Identify which cell holds the provided text, then report its (x, y) central coordinate. 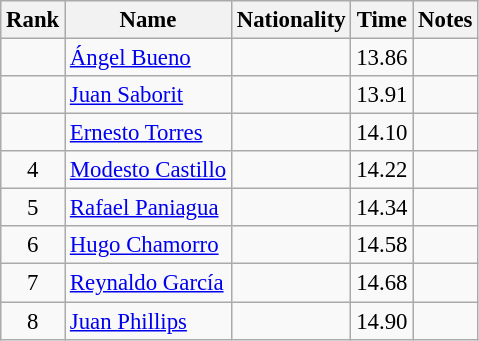
Hugo Chamorro (148, 245)
13.91 (382, 95)
Ernesto Torres (148, 133)
Notes (446, 20)
4 (33, 170)
14.68 (382, 283)
14.34 (382, 208)
Rank (33, 20)
7 (33, 283)
14.58 (382, 245)
8 (33, 321)
14.10 (382, 133)
Rafael Paniagua (148, 208)
Time (382, 20)
6 (33, 245)
Juan Phillips (148, 321)
14.90 (382, 321)
14.22 (382, 170)
Ángel Bueno (148, 58)
13.86 (382, 58)
Modesto Castillo (148, 170)
Reynaldo García (148, 283)
Name (148, 20)
Juan Saborit (148, 95)
Nationality (290, 20)
5 (33, 208)
